For the text-containing cell, return its midpoint in (x, y) coordinate format. 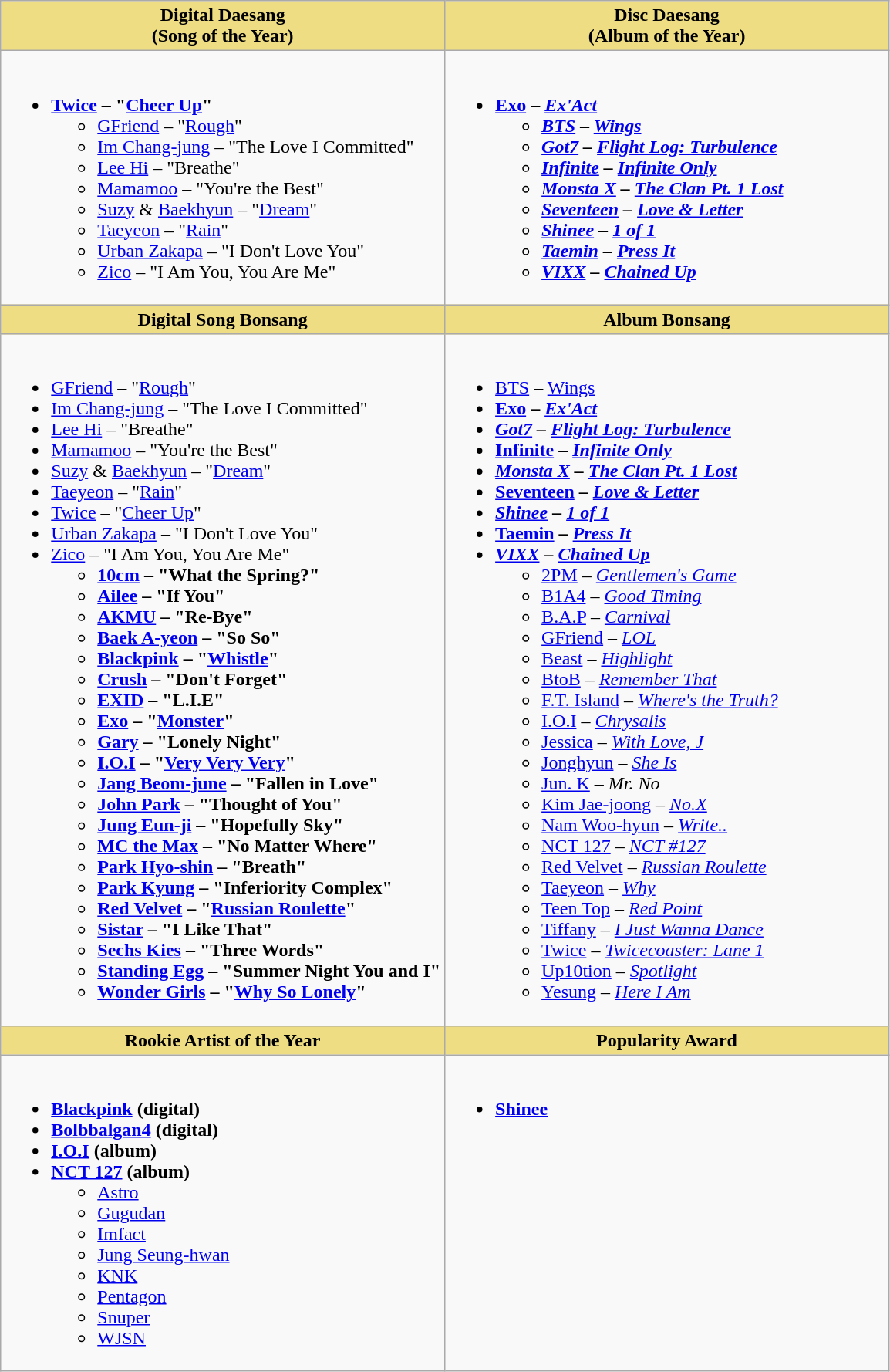
Digital Daesang(Song of the Year) (223, 26)
Popularity Award (667, 1040)
Rookie Artist of the Year (223, 1040)
Disc Daesang(Album of the Year) (667, 26)
Blackpink (digital)Bolbbalgan4 (digital)I.O.I (album)NCT 127 (album)AstroGugudanImfactJung Seung-hwanKNKPentagonSnuperWJSN (223, 1213)
Album Bonsang (667, 319)
Digital Song Bonsang (223, 319)
Shinee (667, 1213)
